Identify which cell holds the provided text, then report its [x, y] central coordinate. 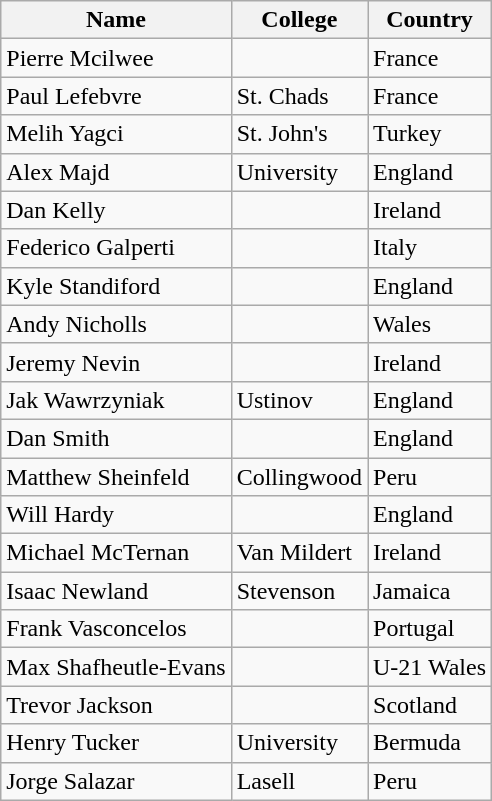
Collingwood [299, 477]
St. John's [299, 134]
St. Chads [299, 96]
Michael McTernan [116, 553]
Isaac Newland [116, 591]
Country [430, 20]
Jamaica [430, 591]
Van Mildert [299, 553]
Paul Lefebvre [116, 96]
Name [116, 20]
Max Shafheutle-Evans [116, 667]
Jorge Salazar [116, 781]
Melih Yagci [116, 134]
Jeremy Nevin [116, 362]
Bermuda [430, 743]
Matthew Sheinfeld [116, 477]
Wales [430, 324]
Dan Kelly [116, 210]
Alex Majd [116, 172]
Kyle Standiford [116, 286]
Dan Smith [116, 438]
U-21 Wales [430, 667]
Federico Galperti [116, 248]
Jak Wawrzyniak [116, 400]
Henry Tucker [116, 743]
Ustinov [299, 400]
Scotland [430, 705]
Trevor Jackson [116, 705]
Frank Vasconcelos [116, 629]
Lasell [299, 781]
Pierre Mcilwee [116, 58]
Turkey [430, 134]
Andy Nicholls [116, 324]
Stevenson [299, 591]
College [299, 20]
Italy [430, 248]
Will Hardy [116, 515]
Portugal [430, 629]
